Determine the (x, y) coordinate at the center of the cell enclosing the given text.  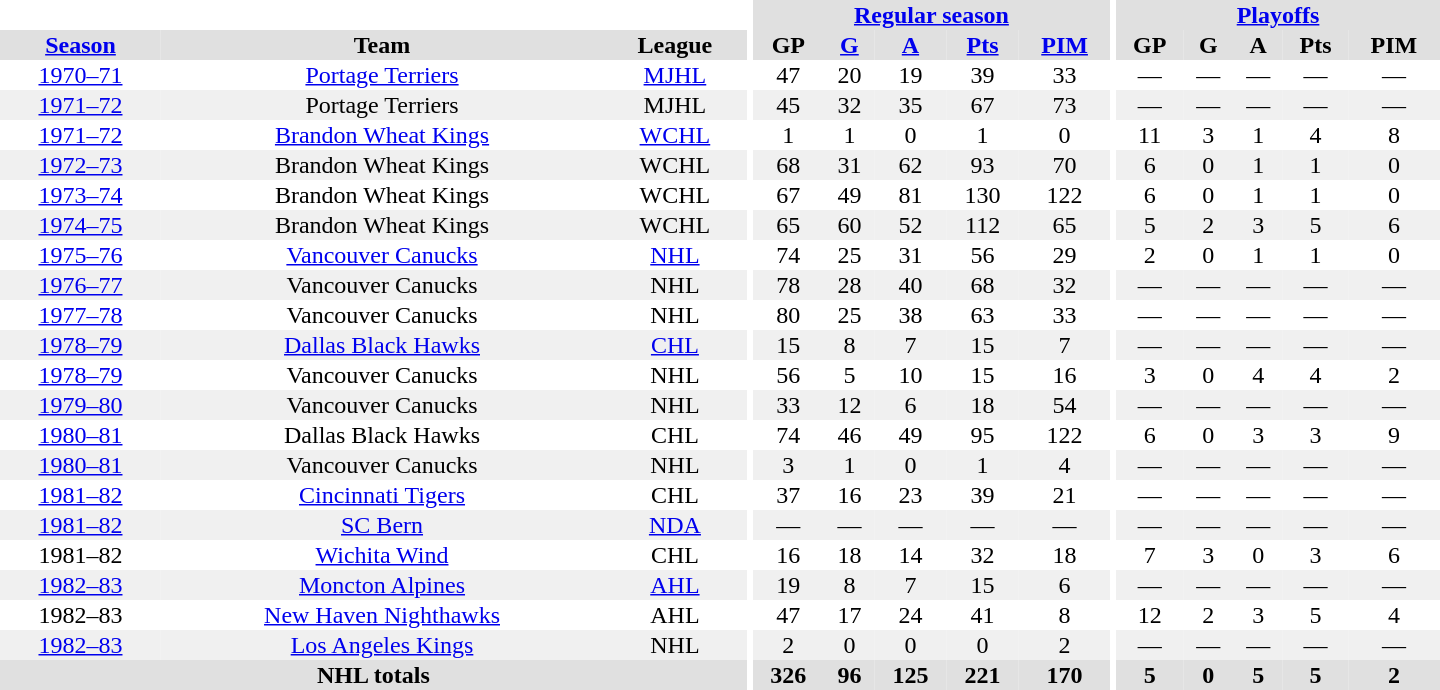
24 (910, 615)
29 (1065, 255)
96 (849, 675)
81 (910, 195)
52 (910, 225)
60 (849, 225)
54 (1065, 405)
62 (910, 165)
78 (788, 285)
112 (983, 225)
10 (910, 375)
New Haven Nighthawks (382, 615)
1976–77 (80, 285)
37 (788, 495)
9 (1394, 435)
21 (1065, 495)
70 (1065, 165)
Regular season (931, 15)
41 (983, 615)
Wichita Wind (382, 555)
95 (983, 435)
46 (849, 435)
125 (910, 675)
Season (80, 45)
45 (788, 105)
1970–71 (80, 75)
Cincinnati Tigers (382, 495)
1973–74 (80, 195)
14 (910, 555)
35 (910, 105)
17 (849, 615)
40 (910, 285)
1979–80 (80, 405)
23 (910, 495)
80 (788, 315)
League (675, 45)
NDA (675, 525)
Playoffs (1278, 15)
1972–73 (80, 165)
NHL totals (374, 675)
11 (1150, 135)
20 (849, 75)
73 (1065, 105)
93 (983, 165)
38 (910, 315)
1977–78 (80, 315)
170 (1065, 675)
1975–76 (80, 255)
63 (983, 315)
Team (382, 45)
Moncton Alpines (382, 585)
326 (788, 675)
130 (983, 195)
1974–75 (80, 225)
Los Angeles Kings (382, 645)
28 (849, 285)
SC Bern (382, 525)
221 (983, 675)
